Identify which cell holds the provided text, then report its (X, Y) central coordinate. 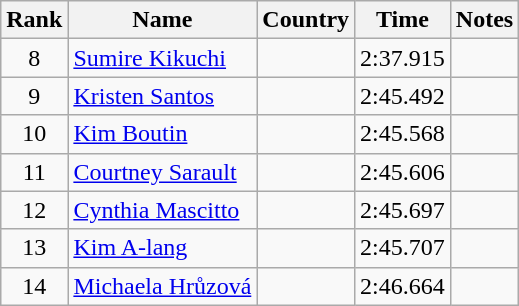
8 (34, 58)
2:46.664 (403, 286)
Cynthia Mascitto (162, 210)
2:45.606 (403, 172)
2:37.915 (403, 58)
14 (34, 286)
2:45.492 (403, 96)
12 (34, 210)
Sumire Kikuchi (162, 58)
Time (403, 20)
2:45.568 (403, 134)
10 (34, 134)
2:45.697 (403, 210)
13 (34, 248)
2:45.707 (403, 248)
Country (306, 20)
11 (34, 172)
Kristen Santos (162, 96)
Michaela Hrůzová (162, 286)
Kim Boutin (162, 134)
9 (34, 96)
Rank (34, 20)
Name (162, 20)
Notes (484, 20)
Courtney Sarault (162, 172)
Kim A-lang (162, 248)
